Detect which cell encompasses the target text, then output its [x, y] center coordinate. 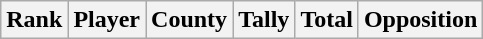
Rank [34, 20]
County [190, 20]
Tally [264, 20]
Player [107, 20]
Total [327, 20]
Opposition [420, 20]
